Provide the (x, y) coordinate of the cell's center where the given text is located.  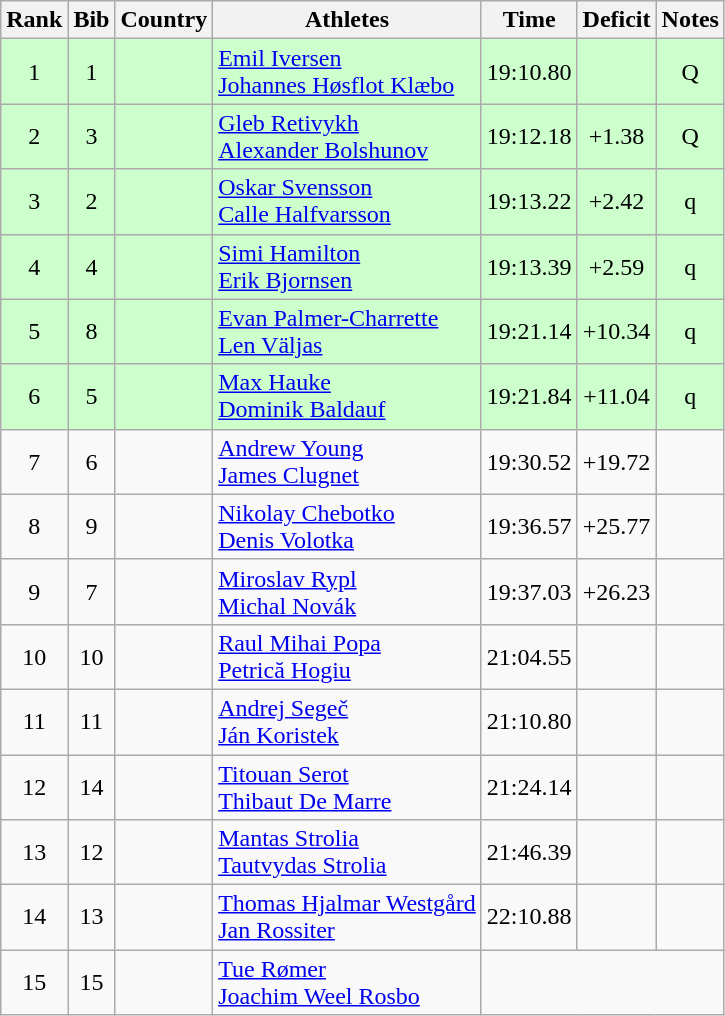
Titouan SerotThibaut De Marre (348, 786)
Nikolay ChebotkoDenis Volotka (348, 526)
Raul Mihai PopaPetrică Hogiu (348, 656)
+10.34 (616, 332)
Gleb RetivykhAlexander Bolshunov (348, 136)
19:21.14 (529, 332)
+1.38 (616, 136)
19:21.84 (529, 396)
21:46.39 (529, 852)
Bib (92, 20)
Country (164, 20)
Notes (690, 20)
+11.04 (616, 396)
Mantas StroliaTautvydas Strolia (348, 852)
Athletes (348, 20)
21:04.55 (529, 656)
+2.42 (616, 202)
Evan Palmer-CharretteLen Väljas (348, 332)
21:10.80 (529, 722)
19:37.03 (529, 592)
19:13.39 (529, 266)
19:36.57 (529, 526)
19:13.22 (529, 202)
Andrew YoungJames Clugnet (348, 462)
19:12.18 (529, 136)
19:30.52 (529, 462)
Thomas Hjalmar WestgårdJan Rossiter (348, 918)
Miroslav RyplMichal Novák (348, 592)
+26.23 (616, 592)
Tue RømerJoachim Weel Rosbo (348, 982)
Simi HamiltonErik Bjornsen (348, 266)
Andrej SegečJán Koristek (348, 722)
Time (529, 20)
+19.72 (616, 462)
Max HaukeDominik Baldauf (348, 396)
+2.59 (616, 266)
Emil IversenJohannes Høsflot Klæbo (348, 72)
Oskar SvenssonCalle Halfvarsson (348, 202)
+25.77 (616, 526)
Rank (34, 20)
Deficit (616, 20)
19:10.80 (529, 72)
21:24.14 (529, 786)
22:10.88 (529, 918)
